Extract the (x, y) coordinate from the center of the cell holding the provided text.  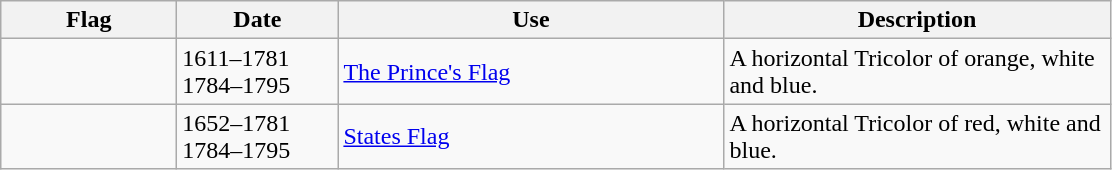
States Flag (531, 136)
Date (258, 20)
Flag (89, 20)
The Prince's Flag (531, 72)
Use (531, 20)
A horizontal Tricolor of red, white and blue. (917, 136)
Description (917, 20)
1611–17811784–1795 (258, 72)
1652–17811784–1795 (258, 136)
A horizontal Tricolor of orange, white and blue. (917, 72)
